Return (X, Y) of the center of cell containing provided text 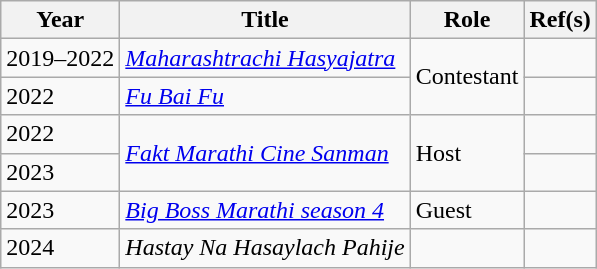
2024 (60, 248)
Host (467, 153)
Fakt Marathi Cine Sanman (265, 153)
Contestant (467, 77)
2019–2022 (60, 58)
Year (60, 20)
Hastay Na Hasaylach Pahije (265, 248)
Maharashtrachi Hasyajatra (265, 58)
Big Boss Marathi season 4 (265, 210)
Guest (467, 210)
Title (265, 20)
Role (467, 20)
Ref(s) (560, 20)
Fu Bai Fu (265, 96)
